Capture the cell that displays the provided text and extract its [X, Y] central coordinate. 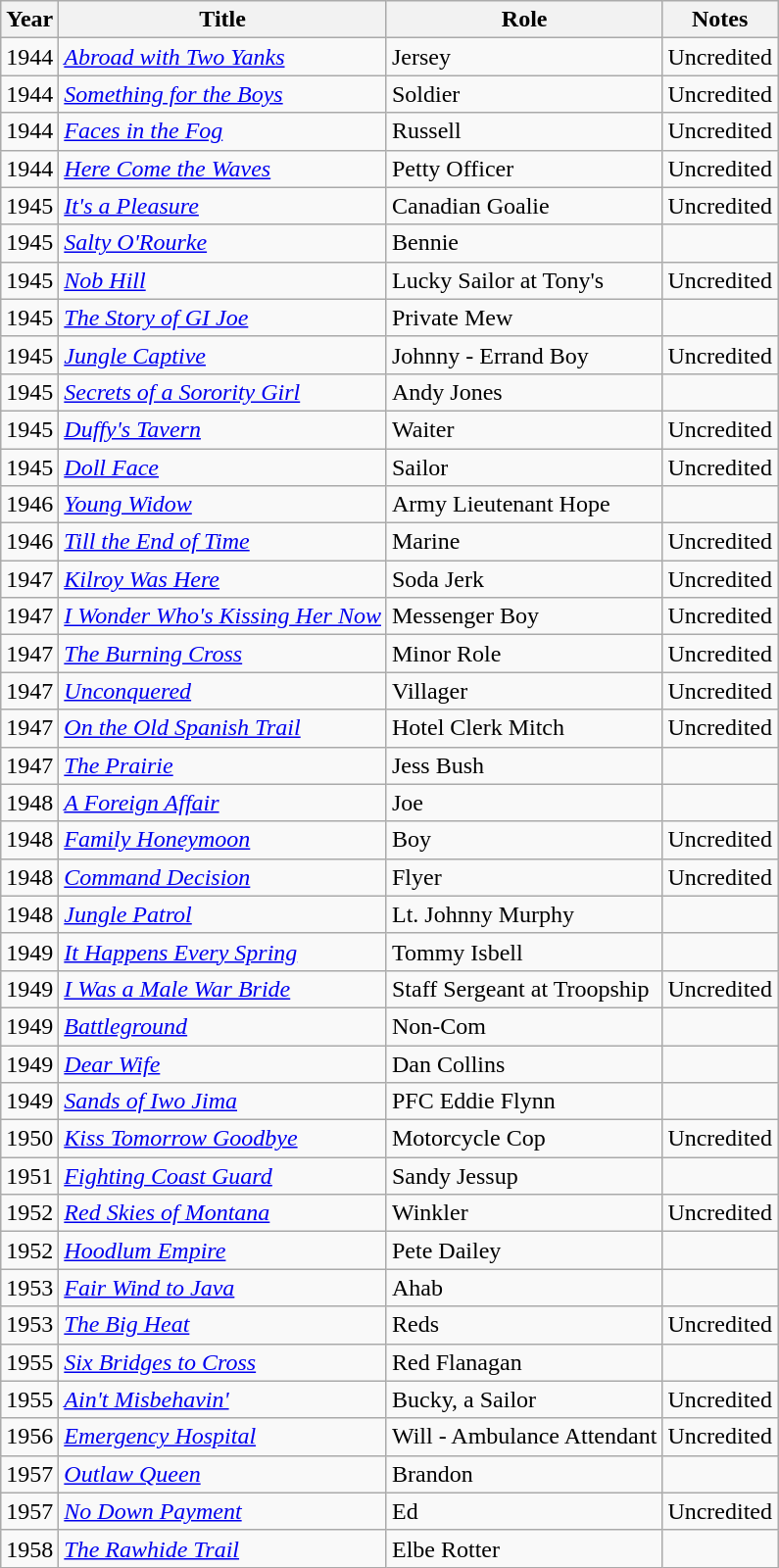
Young Widow [223, 505]
Secrets of a Sorority Girl [223, 392]
Elbe Rotter [523, 1548]
Non-Com [523, 1026]
It Happens Every Spring [223, 952]
Jess Bush [523, 765]
PFC Eddie Flynn [523, 1102]
Brandon [523, 1474]
Pete Dailey [523, 1250]
Reds [523, 1325]
Waiter [523, 429]
The Big Heat [223, 1325]
The Burning Cross [223, 654]
A Foreign Affair [223, 803]
Abroad with Two Yanks [223, 57]
Red Skies of Montana [223, 1213]
Bennie [523, 243]
Ain't Misbehavin' [223, 1399]
Doll Face [223, 467]
Family Honeymoon [223, 840]
Notes [720, 20]
Villager [523, 691]
Bucky, a Sailor [523, 1399]
Soda Jerk [523, 579]
I Wonder Who's Kissing Her Now [223, 616]
Command Decision [223, 877]
Staff Sergeant at Troopship [523, 989]
Six Bridges to Cross [223, 1362]
Kiss Tomorrow Goodbye [223, 1139]
Fighting Coast Guard [223, 1176]
It's a Pleasure [223, 206]
Winkler [523, 1213]
Unconquered [223, 691]
Ed [523, 1511]
Red Flanagan [523, 1362]
The Story of GI Joe [223, 318]
Hotel Clerk Mitch [523, 728]
Joe [523, 803]
Year [29, 20]
Role [523, 20]
Duffy's Tavern [223, 429]
1950 [29, 1139]
Johnny - Errand Boy [523, 355]
Canadian Goalie [523, 206]
Army Lieutenant Hope [523, 505]
Hoodlum Empire [223, 1250]
Ahab [523, 1288]
Messenger Boy [523, 616]
Salty O'Rourke [223, 243]
Sailor [523, 467]
Faces in the Fog [223, 131]
Russell [523, 131]
Jersey [523, 57]
Dear Wife [223, 1063]
Petty Officer [523, 169]
The Rawhide Trail [223, 1548]
No Down Payment [223, 1511]
Soldier [523, 94]
Flyer [523, 877]
Marine [523, 542]
Jungle Captive [223, 355]
Till the End of Time [223, 542]
Sands of Iwo Jima [223, 1102]
On the Old Spanish Trail [223, 728]
Tommy Isbell [523, 952]
Jungle Patrol [223, 914]
Kilroy Was Here [223, 579]
Minor Role [523, 654]
Here Come the Waves [223, 169]
Emergency Hospital [223, 1437]
1956 [29, 1437]
Outlaw Queen [223, 1474]
Boy [523, 840]
I Was a Male War Bride [223, 989]
Battleground [223, 1026]
Private Mew [523, 318]
Sandy Jessup [523, 1176]
Fair Wind to Java [223, 1288]
Title [223, 20]
Dan Collins [523, 1063]
1958 [29, 1548]
Will - Ambulance Attendant [523, 1437]
Something for the Boys [223, 94]
Motorcycle Cop [523, 1139]
Nob Hill [223, 280]
1951 [29, 1176]
The Prairie [223, 765]
Lucky Sailor at Tony's [523, 280]
Andy Jones [523, 392]
Lt. Johnny Murphy [523, 914]
